Identify which cell holds the provided text, then report its (X, Y) central coordinate. 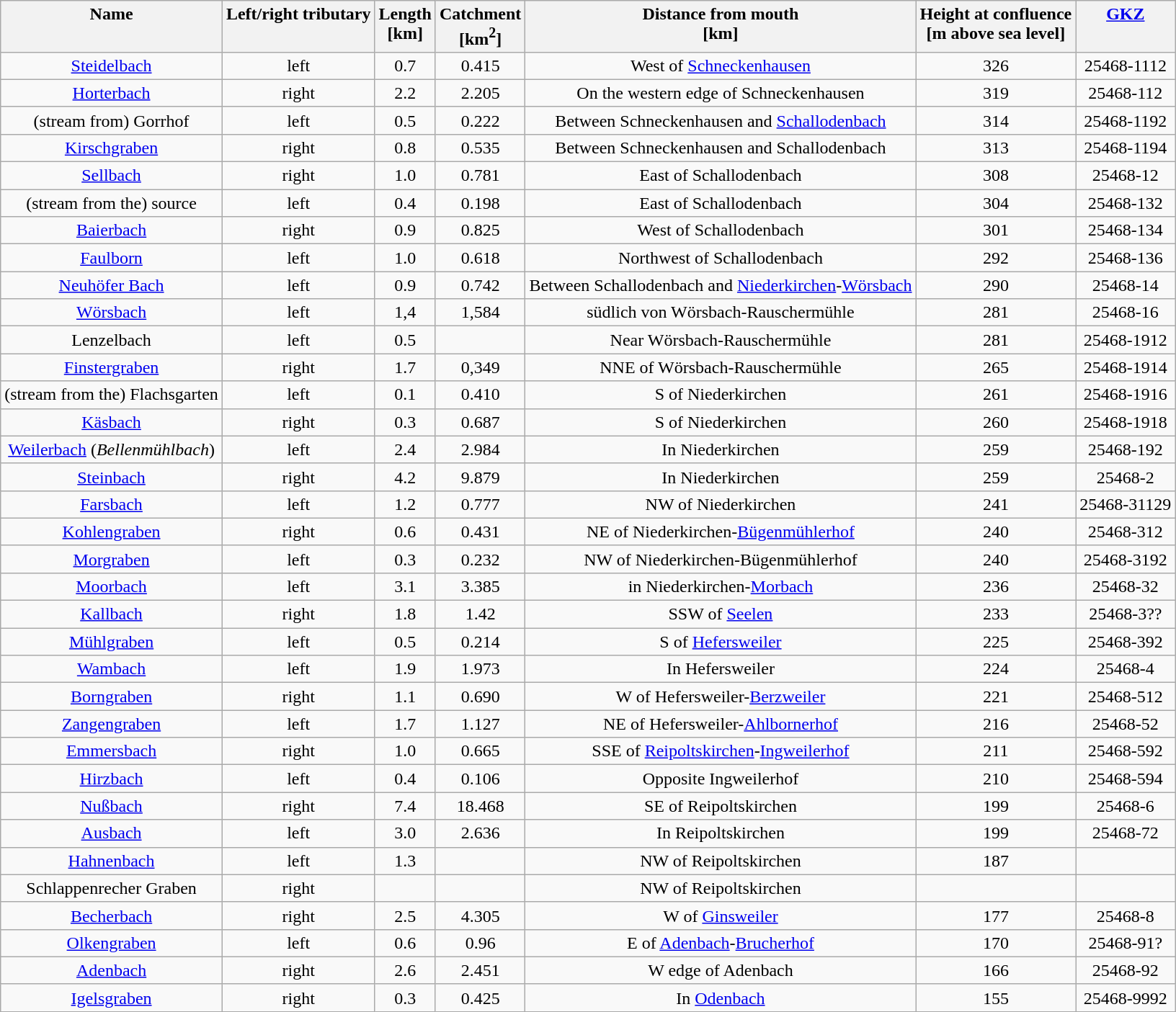
25468-132 (1126, 203)
Northwest of Schallodenbach (721, 258)
Steinbach (112, 477)
Neuhöfer Bach (112, 285)
155 (996, 998)
Igelsgraben (112, 998)
Between Schallodenbach and Niederkirchen-Wörsbach (721, 285)
0.7 (405, 66)
SE of Reipoltskirchen (721, 806)
Horterbach (112, 93)
Schlappenrecher Graben (112, 888)
2.5 (405, 915)
0.214 (480, 642)
25468-192 (1126, 449)
25468-112 (1126, 93)
1.1 (405, 697)
In Hefersweiler (721, 669)
1,584 (480, 313)
211 (996, 751)
Finstergraben (112, 367)
0.415 (480, 66)
NW of Niederkirchen-Bügenmühlerhof (721, 559)
Borngraben (112, 697)
Zangengraben (112, 724)
9.879 (480, 477)
Moorbach (112, 586)
SSE of Reipoltskirchen-Ingweilerhof (721, 751)
304 (996, 203)
Kohlengraben (112, 532)
0.222 (480, 120)
25468-9992 (1126, 998)
In Odenbach (721, 998)
301 (996, 230)
236 (996, 586)
2.6 (405, 970)
221 (996, 697)
170 (996, 943)
224 (996, 669)
319 (996, 93)
1.2 (405, 504)
On the western edge of Schneckenhausen (721, 93)
25468-92 (1126, 970)
25468-134 (1126, 230)
25468-512 (1126, 697)
25468-3?? (1126, 614)
SSW of Seelen (721, 614)
Nußbach (112, 806)
S of Hefersweiler (721, 642)
3.385 (480, 586)
25468-1918 (1126, 422)
1,4 (405, 313)
Catchment[km2] (480, 27)
Emmersbach (112, 751)
2.636 (480, 833)
25468-2 (1126, 477)
25468-592 (1126, 751)
Olkengraben (112, 943)
0.777 (480, 504)
2.2 (405, 93)
Hirzbach (112, 779)
0.410 (480, 395)
W of Ginsweiler (721, 915)
Wörsbach (112, 313)
0.665 (480, 751)
1.973 (480, 669)
Kallbach (112, 614)
Sellbach (112, 176)
260 (996, 422)
2.984 (480, 449)
0.425 (480, 998)
1.8 (405, 614)
25468-1912 (1126, 340)
0.198 (480, 203)
1.42 (480, 614)
0.825 (480, 230)
(stream from the) Flachsgarten (112, 395)
265 (996, 367)
18.468 (480, 806)
Height at confluence [m above sea level] (996, 27)
W of Hefersweiler-Berzweiler (721, 697)
313 (996, 148)
0.687 (480, 422)
25468-136 (1126, 258)
25468-12 (1126, 176)
(stream from) Gorrhof (112, 120)
166 (996, 970)
Morgraben (112, 559)
261 (996, 395)
292 (996, 258)
Adenbach (112, 970)
Ausbach (112, 833)
25468-1194 (1126, 148)
GKZ (1126, 27)
Length[km] (405, 27)
0.742 (480, 285)
Distance from mouth[km] (721, 27)
25468-1112 (1126, 66)
308 (996, 176)
0,349 (480, 367)
0.96 (480, 943)
177 (996, 915)
326 (996, 66)
25468-8 (1126, 915)
25468-1914 (1126, 367)
W edge of Adenbach (721, 970)
Steidelbach (112, 66)
NNE of Wörsbach-Rauschermühle (721, 367)
25468-52 (1126, 724)
(stream from the) source (112, 203)
314 (996, 120)
Kirschgraben (112, 148)
0.690 (480, 697)
NE of Hefersweiler-Ahlbornerhof (721, 724)
Name (112, 27)
233 (996, 614)
25468-72 (1126, 833)
NE of Niederkirchen-Bügenmühlerhof (721, 532)
Mühlgraben (112, 642)
25468-16 (1126, 313)
25468-392 (1126, 642)
West of Schneckenhausen (721, 66)
0.8 (405, 148)
0.1 (405, 395)
225 (996, 642)
25468-312 (1126, 532)
2.4 (405, 449)
187 (996, 861)
4.2 (405, 477)
Wambach (112, 669)
Farsbach (112, 504)
in Niederkirchen-Morbach (721, 586)
3.0 (405, 833)
7.4 (405, 806)
Hahnenbach (112, 861)
Weilerbach (Bellenmühlbach) (112, 449)
25468-32 (1126, 586)
Faulborn (112, 258)
25468-1916 (1126, 395)
1.9 (405, 669)
3.1 (405, 586)
1.3 (405, 861)
Lenzelbach (112, 340)
Left/right tributary (298, 27)
216 (996, 724)
241 (996, 504)
West of Schallodenbach (721, 230)
25468-4 (1126, 669)
0.232 (480, 559)
Near Wörsbach-Rauschermühle (721, 340)
In Reipoltskirchen (721, 833)
0.618 (480, 258)
Opposite Ingweilerhof (721, 779)
Becherbach (112, 915)
210 (996, 779)
1.127 (480, 724)
25468-6 (1126, 806)
25468-14 (1126, 285)
südlich von Wörsbach-Rauschermühle (721, 313)
0.781 (480, 176)
0.106 (480, 779)
25468-594 (1126, 779)
25468-1192 (1126, 120)
4.305 (480, 915)
NW of Niederkirchen (721, 504)
0.431 (480, 532)
2.205 (480, 93)
290 (996, 285)
E of Adenbach-Brucherhof (721, 943)
Käsbach (112, 422)
25468-31129 (1126, 504)
25468-3192 (1126, 559)
Baierbach (112, 230)
2.451 (480, 970)
0.535 (480, 148)
25468-91? (1126, 943)
